Detect which cell encompasses the target text, then output its (x, y) center coordinate. 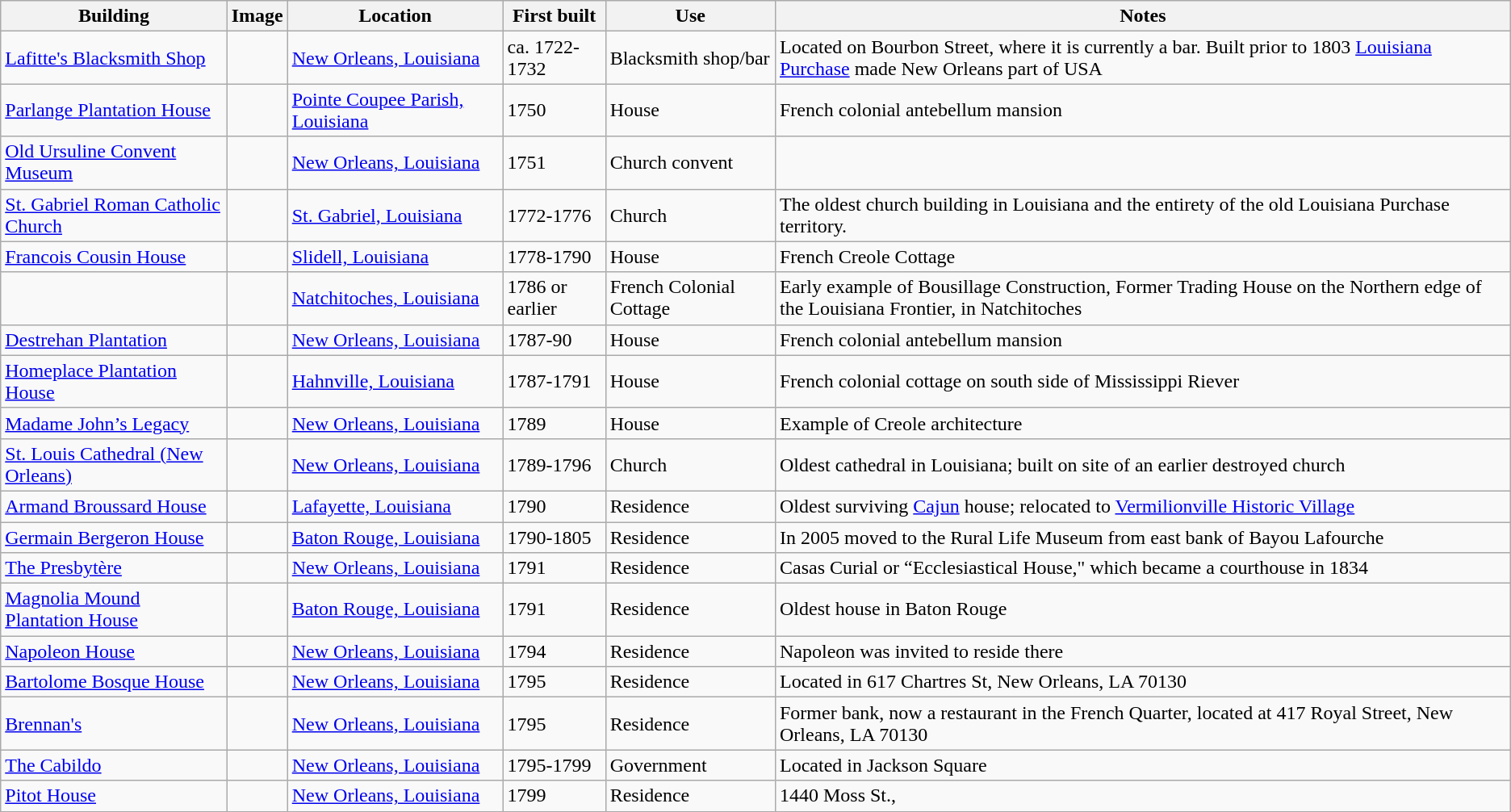
Location (396, 16)
Blacksmith shop/bar (690, 58)
Image (257, 16)
1789 (554, 423)
Church convent (690, 163)
The oldest church building in Louisiana and the entirety of the old Louisiana Purchase territory. (1143, 215)
Bartolome Bosque House (114, 682)
Old Ursuline Convent Museum (114, 163)
St. Gabriel, Louisiana (396, 215)
Natchitoches, Louisiana (396, 299)
1790-1805 (554, 537)
Germain Bergeron House (114, 537)
1789-1796 (554, 465)
Slidell, Louisiana (396, 257)
Destrehan Plantation (114, 340)
1778-1790 (554, 257)
French colonial cottage on south side of Mississippi Riever (1143, 381)
Oldest house in Baton Rouge (1143, 610)
Magnolia Mound Plantation House (114, 610)
The Cabildo (114, 765)
Napoleon House (114, 651)
Pitot House (114, 796)
Oldest cathedral in Louisiana; built on site of an earlier destroyed church (1143, 465)
1786 or earlier (554, 299)
Madame John’s Legacy (114, 423)
1751 (554, 163)
Armand Broussard House (114, 506)
The Presbytère (114, 568)
1799 (554, 796)
First built (554, 16)
1440 Moss St., (1143, 796)
Early example of Bousillage Construction, Former Trading House on the Northern edge of the Louisiana Frontier, in Natchitoches (1143, 299)
Building (114, 16)
French Creole Cottage (1143, 257)
1750 (554, 110)
Homeplace Plantation House (114, 381)
Hahnville, Louisiana (396, 381)
Lafayette, Louisiana (396, 506)
French Colonial Cottage (690, 299)
Located in 617 Chartres St, New Orleans, LA 70130 (1143, 682)
Napoleon was invited to reside there (1143, 651)
Former bank, now a restaurant in the French Quarter, located at 417 Royal Street, New Orleans, LA 70130 (1143, 723)
Use (690, 16)
In 2005 moved to the Rural Life Museum from east bank of Bayou Lafourche (1143, 537)
Notes (1143, 16)
Oldest surviving Cajun house; relocated to Vermilionville Historic Village (1143, 506)
1795-1799 (554, 765)
Example of Creole architecture (1143, 423)
1772-1776 (554, 215)
Francois Cousin House (114, 257)
St. Gabriel Roman Catholic Church (114, 215)
ca. 1722-1732 (554, 58)
St. Louis Cathedral (New Orleans) (114, 465)
1794 (554, 651)
Government (690, 765)
Pointe Coupee Parish, Louisiana (396, 110)
1787-90 (554, 340)
1787-1791 (554, 381)
Parlange Plantation House (114, 110)
Located in Jackson Square (1143, 765)
1790 (554, 506)
Located on Bourbon Street, where it is currently a bar. Built prior to 1803 Louisiana Purchase made New Orleans part of USA (1143, 58)
Casas Curial or “Ecclesiastical House," which became a courthouse in 1834 (1143, 568)
Brennan's (114, 723)
Lafitte's Blacksmith Shop (114, 58)
